Detect which cell encompasses the target text, then output its (x, y) center coordinate. 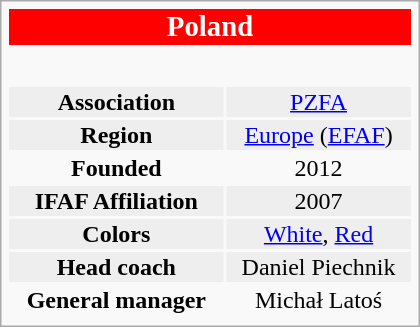
Association (116, 102)
Europe (EFAF) (318, 135)
Region (116, 135)
PZFA (318, 102)
2007 (318, 201)
Founded (116, 168)
Colors (116, 234)
IFAF Affiliation (116, 201)
2012 (318, 168)
General manager (116, 300)
Michał Latoś (318, 300)
Poland (210, 27)
White, Red (318, 234)
Head coach (116, 267)
Daniel Piechnik (318, 267)
